Search for the cell housing the specified text and yield its (X, Y) center coordinate. 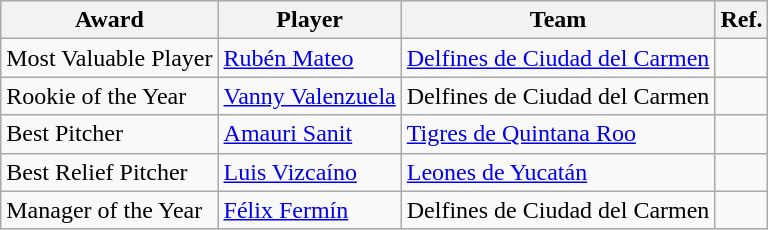
Best Relief Pitcher (110, 172)
Vanny Valenzuela (310, 96)
Luis Vizcaíno (310, 172)
Most Valuable Player (110, 58)
Tigres de Quintana Roo (558, 134)
Player (310, 20)
Leones de Yucatán (558, 172)
Rookie of the Year (110, 96)
Rubén Mateo (310, 58)
Award (110, 20)
Amauri Sanit (310, 134)
Félix Fermín (310, 210)
Team (558, 20)
Ref. (742, 20)
Best Pitcher (110, 134)
Manager of the Year (110, 210)
